Determine the [x, y] coordinate at the center of the cell enclosing the given text.  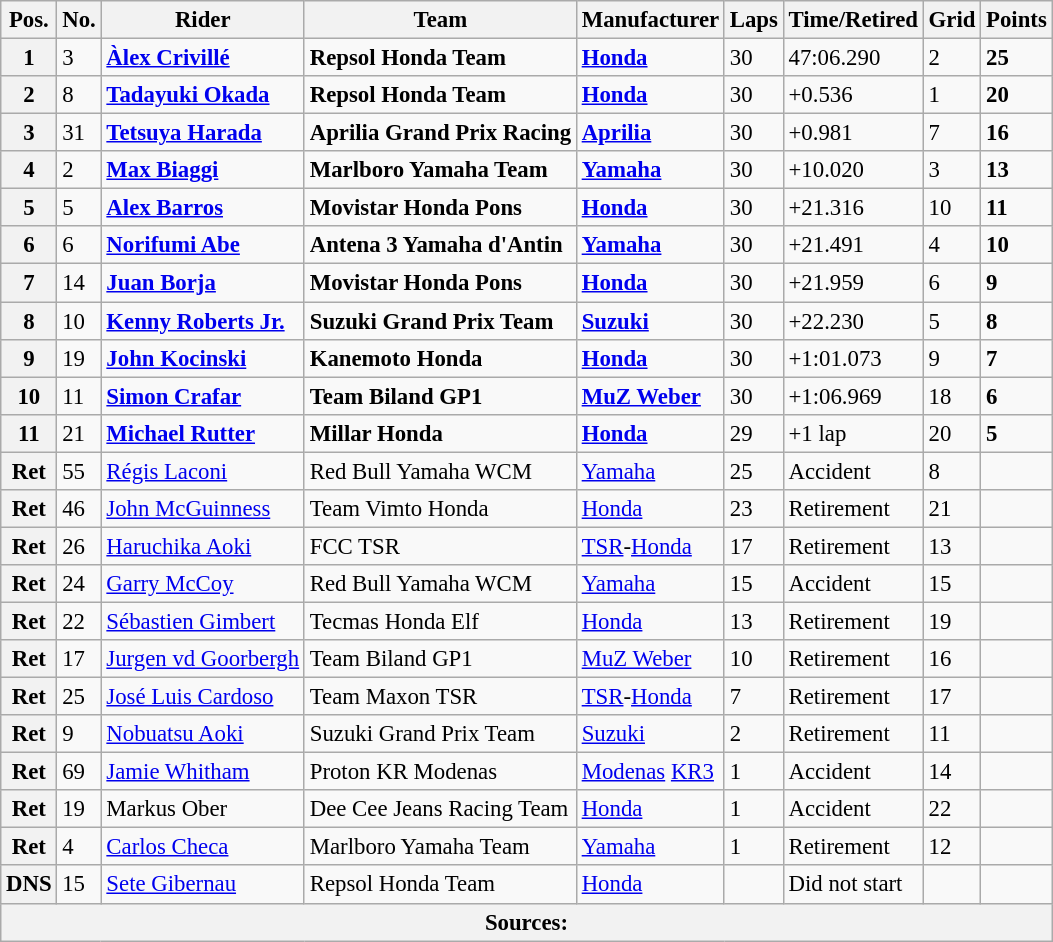
Proton KR Modenas [440, 772]
55 [79, 471]
Manufacturer [650, 20]
Max Biaggi [202, 170]
Team Vimto Honda [440, 509]
+22.230 [853, 321]
Kenny Roberts Jr. [202, 321]
Carlos Checa [202, 847]
Dee Cee Jeans Racing Team [440, 809]
Àlex Crivillé [202, 58]
12 [952, 847]
+21.491 [853, 245]
Michael Rutter [202, 433]
47:06.290 [853, 58]
Grid [952, 20]
+1:06.969 [853, 396]
+21.316 [853, 208]
Time/Retired [853, 20]
46 [79, 509]
Aprilia Grand Prix Racing [440, 133]
FCC TSR [440, 546]
69 [79, 772]
Haruchika Aoki [202, 546]
Garry McCoy [202, 584]
Points [1016, 20]
+0.536 [853, 95]
Sources: [526, 922]
Team [440, 20]
Laps [754, 20]
29 [754, 433]
Sete Gibernau [202, 885]
24 [79, 584]
23 [754, 509]
John McGuinness [202, 509]
John Kocinski [202, 358]
Tetsuya Harada [202, 133]
+21.959 [853, 283]
+1 lap [853, 433]
Did not start [853, 885]
Jurgen vd Goorbergh [202, 659]
José Luis Cardoso [202, 697]
No. [79, 20]
Tadayuki Okada [202, 95]
Norifumi Abe [202, 245]
DNS [29, 885]
Kanemoto Honda [440, 358]
Simon Crafar [202, 396]
Modenas KR3 [650, 772]
Régis Laconi [202, 471]
Tecmas Honda Elf [440, 621]
+0.981 [853, 133]
26 [79, 546]
Juan Borja [202, 283]
+10.020 [853, 170]
Markus Ober [202, 809]
31 [79, 133]
Jamie Whitham [202, 772]
Nobuatsu Aoki [202, 734]
Alex Barros [202, 208]
Antena 3 Yamaha d'Antin [440, 245]
Aprilia [650, 133]
Millar Honda [440, 433]
Team Maxon TSR [440, 697]
18 [952, 396]
Sébastien Gimbert [202, 621]
+1:01.073 [853, 358]
Rider [202, 20]
Pos. [29, 20]
